For the text-containing cell, return its midpoint in [x, y] coordinate format. 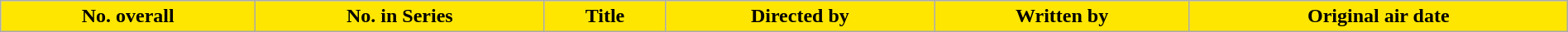
Title [605, 16]
Written by [1062, 16]
No. in Series [400, 16]
Original air date [1378, 16]
Directed by [801, 16]
No. overall [128, 16]
